Locate the cell with the specified text and output its [X, Y] center coordinate. 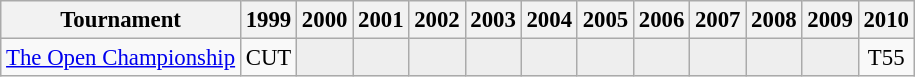
2000 [325, 20]
The Open Championship [121, 58]
T55 [886, 58]
2002 [437, 20]
2010 [886, 20]
CUT [268, 58]
2007 [718, 20]
2004 [549, 20]
2001 [381, 20]
2006 [661, 20]
2003 [493, 20]
1999 [268, 20]
Tournament [121, 20]
2005 [605, 20]
2009 [830, 20]
2008 [774, 20]
